Return [x, y] of the center of cell containing provided text 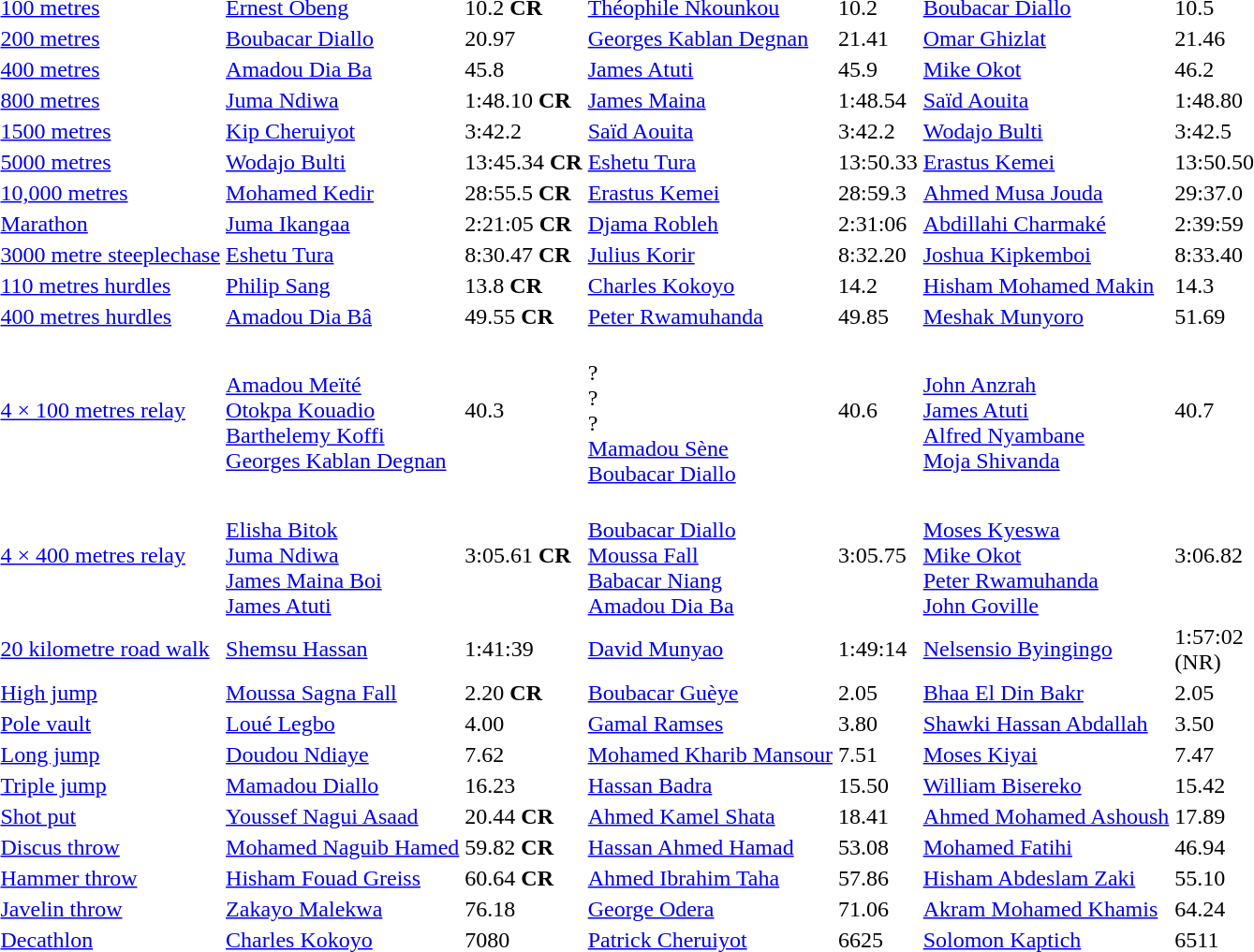
49.55 CR [524, 316]
Philip Sang [343, 286]
Akram Mohamed Khamis [1046, 909]
Meshak Munyoro [1046, 316]
Hisham Mohamed Makin [1046, 286]
Boubacar Diallo [343, 38]
13.8 CR [524, 286]
James Maina [710, 100]
Gamal Ramses [710, 724]
7.62 [524, 754]
1:48.10 CR [524, 100]
3:05.75 [878, 555]
Georges Kablan Degnan [710, 38]
Abdillahi Charmaké [1046, 224]
Hisham Abdeslam Zaki [1046, 878]
Mohamed Fatihi [1046, 847]
60.64 CR [524, 878]
Hassan Badra [710, 785]
1:41:39 [524, 650]
Charles Kokoyo [710, 286]
Omar Ghizlat [1046, 38]
Peter Rwamuhanda [710, 316]
13:50.33 [878, 162]
Hassan Ahmed Hamad [710, 847]
Ahmed Kamel Shata [710, 816]
21.41 [878, 38]
Moussa Sagna Fall [343, 693]
53.08 [878, 847]
Elisha BitokJuma NdiwaJames Maina BoiJames Atuti [343, 555]
Mike Okot [1046, 69]
3:05.61 CR [524, 555]
John AnzrahJames AtutiAlfred NyambaneMoja Shivanda [1046, 410]
76.18 [524, 909]
4.00 [524, 724]
2.05 [878, 693]
40.3 [524, 410]
20.97 [524, 38]
Amadou Dia Ba [343, 69]
???Mamadou SèneBoubacar Diallo [710, 410]
Djama Robleh [710, 224]
Mohamed Kedir [343, 193]
1:48.54 [878, 100]
40.6 [878, 410]
Julius Korir [710, 255]
49.85 [878, 316]
Juma Ikangaa [343, 224]
Amadou Dia Bâ [343, 316]
Moses KyeswaMike OkotPeter RwamuhandaJohn Goville [1046, 555]
59.82 CR [524, 847]
Mohamed Naguib Hamed [343, 847]
57.86 [878, 878]
George Odera [710, 909]
16.23 [524, 785]
Mohamed Kharib Mansour [710, 754]
7.51 [878, 754]
Hisham Fouad Greiss [343, 878]
3.80 [878, 724]
2:31:06 [878, 224]
Joshua Kipkemboi [1046, 255]
Boubacar DialloMoussa FallBabacar NiangAmadou Dia Ba [710, 555]
Bhaa El Din Bakr [1046, 693]
Loué Legbo [343, 724]
8:30.47 CR [524, 255]
Mamadou Diallo [343, 785]
8:32.20 [878, 255]
Shemsu Hassan [343, 650]
Moses Kiyai [1046, 754]
45.8 [524, 69]
Kip Cheruiyot [343, 131]
15.50 [878, 785]
Youssef Nagui Asaad [343, 816]
Amadou MeïtéOtokpa KouadioBarthelemy KoffiGeorges Kablan Degnan [343, 410]
1:49:14 [878, 650]
William Bisereko [1046, 785]
Ahmed Ibrahim Taha [710, 878]
28:59.3 [878, 193]
Ahmed Musa Jouda [1046, 193]
Boubacar Guèye [710, 693]
2:21:05 CR [524, 224]
Ahmed Mohamed Ashoush [1046, 816]
71.06 [878, 909]
Juma Ndiwa [343, 100]
James Atuti [710, 69]
Zakayo Malekwa [343, 909]
18.41 [878, 816]
David Munyao [710, 650]
20.44 CR [524, 816]
45.9 [878, 69]
Shawki Hassan Abdallah [1046, 724]
28:55.5 CR [524, 193]
2.20 CR [524, 693]
Nelsensio Byingingo [1046, 650]
Doudou Ndiaye [343, 754]
13:45.34 CR [524, 162]
14.2 [878, 286]
